Provide the [x, y] coordinate of the cell's center where the given text is located.  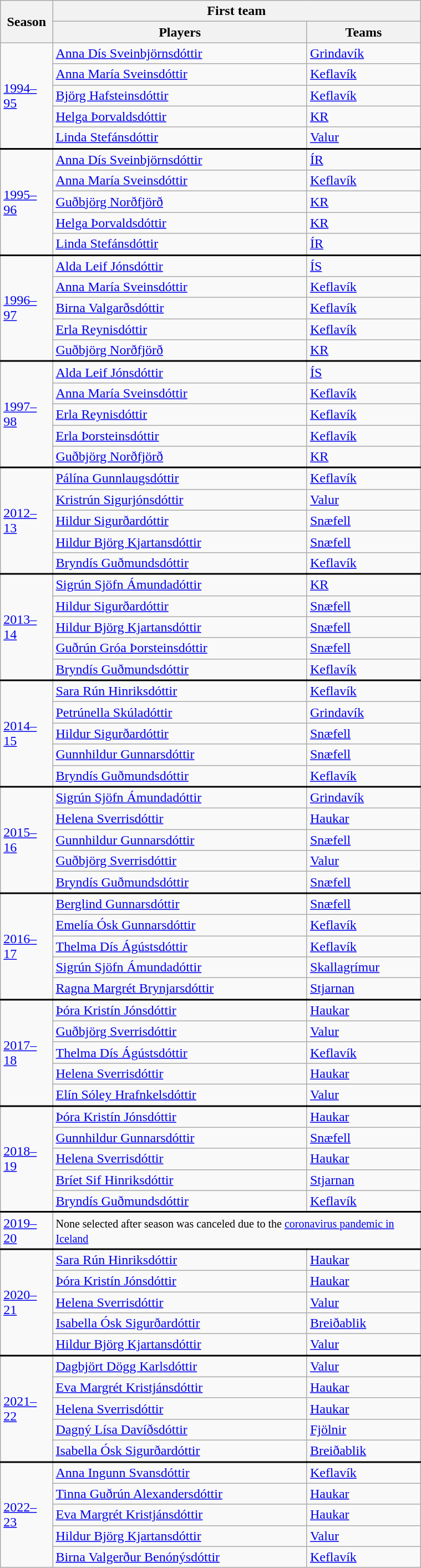
2019–20 [27, 1231]
Guðrún Gróa Þorsteinsdóttir [180, 648]
Elín Sóley Hrafnkelsdóttir [180, 1094]
1996–97 [27, 308]
2018–19 [27, 1159]
Petrúnella Skúladóttir [180, 712]
Berglind Gunnarsdóttir [180, 904]
2021–22 [27, 1408]
2022–23 [27, 1515]
Dagný Lísa Davíðsdóttir [180, 1429]
1994–95 [27, 95]
Erla Þorsteinsdóttir [180, 435]
1995–96 [27, 202]
2014–15 [27, 734]
None selected after season was canceled due to the coronavirus pandemic in Iceland [236, 1231]
2016–17 [27, 946]
Players [180, 32]
Season [27, 22]
Bríet Sif Hinriksdóttir [180, 1180]
Fjölnir [363, 1429]
1997–98 [27, 415]
2020–21 [27, 1302]
Björg Hafsteinsdóttir [180, 95]
Emelía Ósk Gunnarsdóttir [180, 925]
Ragna Margrét Brynjarsdóttir [180, 989]
Anna Ingunn Svansdóttir [180, 1473]
Birna Valgarðsdóttir [180, 308]
2013–14 [27, 627]
Dagbjört Dögg Karlsdóttir [180, 1366]
Teams [363, 32]
Pálína Gunnlaugsdóttir [180, 478]
First team [236, 11]
Tinna Guðrún Alexandersdóttir [180, 1494]
Birna Valgerður Benónýsdóttir [180, 1557]
2015–16 [27, 840]
2017–18 [27, 1052]
Kristrún Sigurjónsdóttir [180, 500]
Skallagrímur [363, 968]
2012–13 [27, 521]
